Identify which cell holds the provided text, then report its [X, Y] central coordinate. 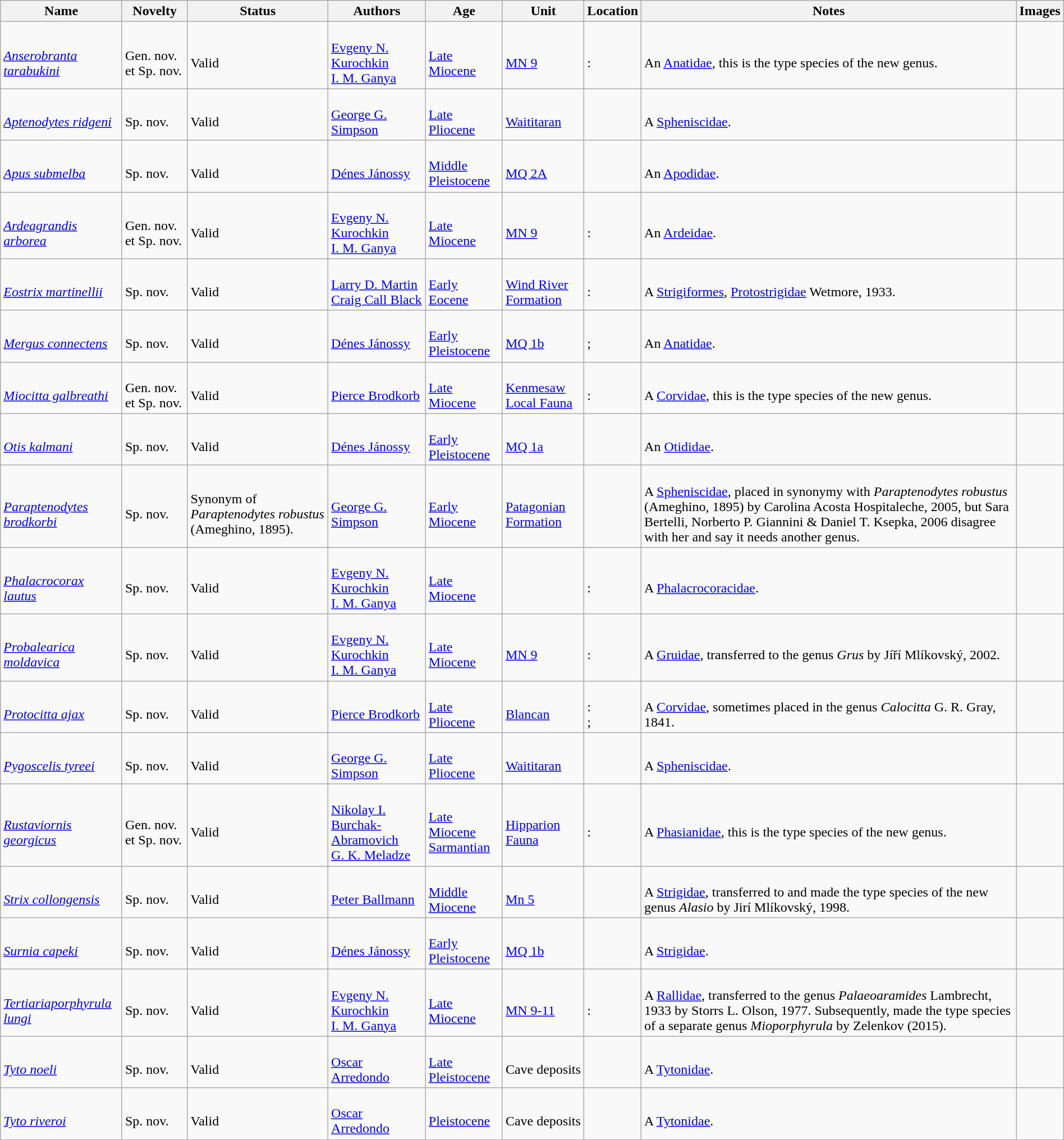
A Phalacrocoracidae. [829, 580]
Unit [543, 11]
Late Pleistocene [464, 1062]
Images [1040, 11]
An Ardeidae. [829, 226]
Tyto riveroi [62, 1114]
Middle Miocene [464, 892]
Strix collongensis [62, 892]
Hipparion Fauna [543, 825]
Nikolay I. Burchak-AbramovichG. K. Meladze [377, 825]
Blancan [543, 707]
Kenmesaw Local Fauna [543, 388]
Synonym of Paraptenodytes robustus (Ameghino, 1895). [258, 506]
Phalacrocorax lautus [62, 580]
Age [464, 11]
Early Eocene [464, 284]
Paraptenodytes brodkorbi [62, 506]
MN 9-11 [543, 1003]
Pygoscelis tyreei [62, 759]
Otis kalmani [62, 439]
An Anatidae, this is the type species of the new genus. [829, 55]
Name [62, 11]
A Strigidae, transferred to and made the type species of the new genus Alasio by Jirí Mlíkovský, 1998. [829, 892]
Apus submelba [62, 166]
Tyto noeli [62, 1062]
Pleistocene [464, 1114]
MQ 2A [543, 166]
:; [613, 707]
A Corvidae, this is the type species of the new genus. [829, 388]
Probalearica moldavica [62, 647]
Aptenodytes ridgeni [62, 114]
Anserobranta tarabukini [62, 55]
Ardeagrandis arborea [62, 226]
Tertiariaporphyrula lungi [62, 1003]
Surnia capeki [62, 944]
An Otididae. [829, 439]
MQ 1a [543, 439]
Wind River Formation [543, 284]
Authors [377, 11]
An Anatidae. [829, 336]
Protocitta ajax [62, 707]
Miocitta galbreathi [62, 388]
Eostrix martinellii [62, 284]
Patagonian Formation [543, 506]
Early Miocene [464, 506]
Novelty [155, 11]
A Gruidae, transferred to the genus Grus by Jíří Mlíkovský, 2002. [829, 647]
A Strigiformes, Protostrigidae Wetmore, 1933. [829, 284]
; [613, 336]
Status [258, 11]
Location [613, 11]
Mergus connectens [62, 336]
Late MioceneSarmantian [464, 825]
A Strigidae. [829, 944]
Larry D. MartinCraig Call Black [377, 284]
A Corvidae, sometimes placed in the genus Calocitta G. R. Gray, 1841. [829, 707]
Peter Ballmann [377, 892]
Mn 5 [543, 892]
Middle Pleistocene [464, 166]
Notes [829, 11]
An Apodidae. [829, 166]
A Phasianidae, this is the type species of the new genus. [829, 825]
Rustaviornis georgicus [62, 825]
